Detect which cell encompasses the target text, then output its [x, y] center coordinate. 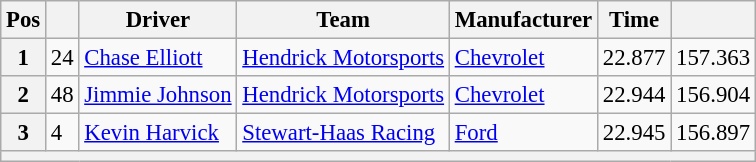
156.897 [714, 133]
1 [24, 58]
Jimmie Johnson [158, 95]
Stewart-Haas Racing [343, 133]
Ford [523, 133]
Driver [158, 20]
22.945 [634, 133]
Kevin Harvick [158, 133]
4 [62, 133]
24 [62, 58]
3 [24, 133]
Chase Elliott [158, 58]
2 [24, 95]
48 [62, 95]
Time [634, 20]
22.944 [634, 95]
Team [343, 20]
Pos [24, 20]
Manufacturer [523, 20]
157.363 [714, 58]
22.877 [634, 58]
156.904 [714, 95]
